Identify which cell holds the provided text, then report its (X, Y) central coordinate. 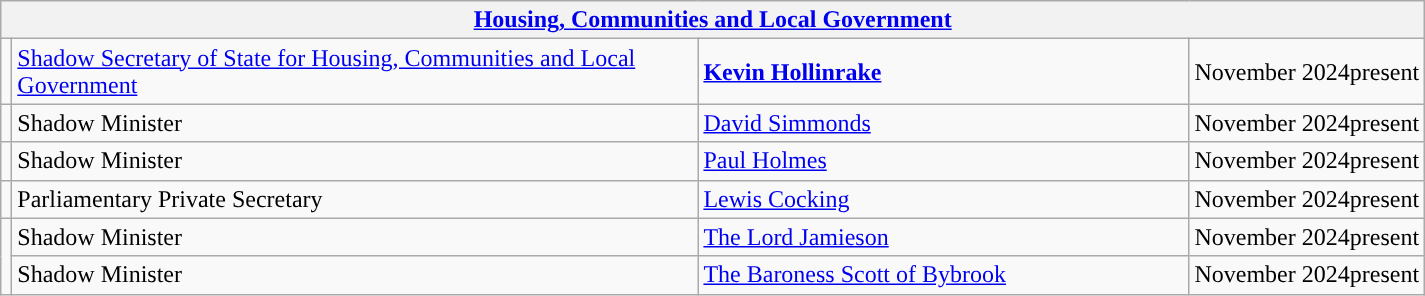
The Lord Jamieson (944, 237)
Lewis Cocking (944, 199)
David Simmonds (944, 123)
Shadow Secretary of State for Housing, Communities and Local Government (355, 72)
Housing, Communities and Local Government (713, 20)
The Baroness Scott of Bybrook (944, 275)
Parliamentary Private Secretary (355, 199)
Kevin Hollinrake (944, 72)
Paul Holmes (944, 161)
